Find where the given text appears and provide that cell's center as [x, y] coordinate. 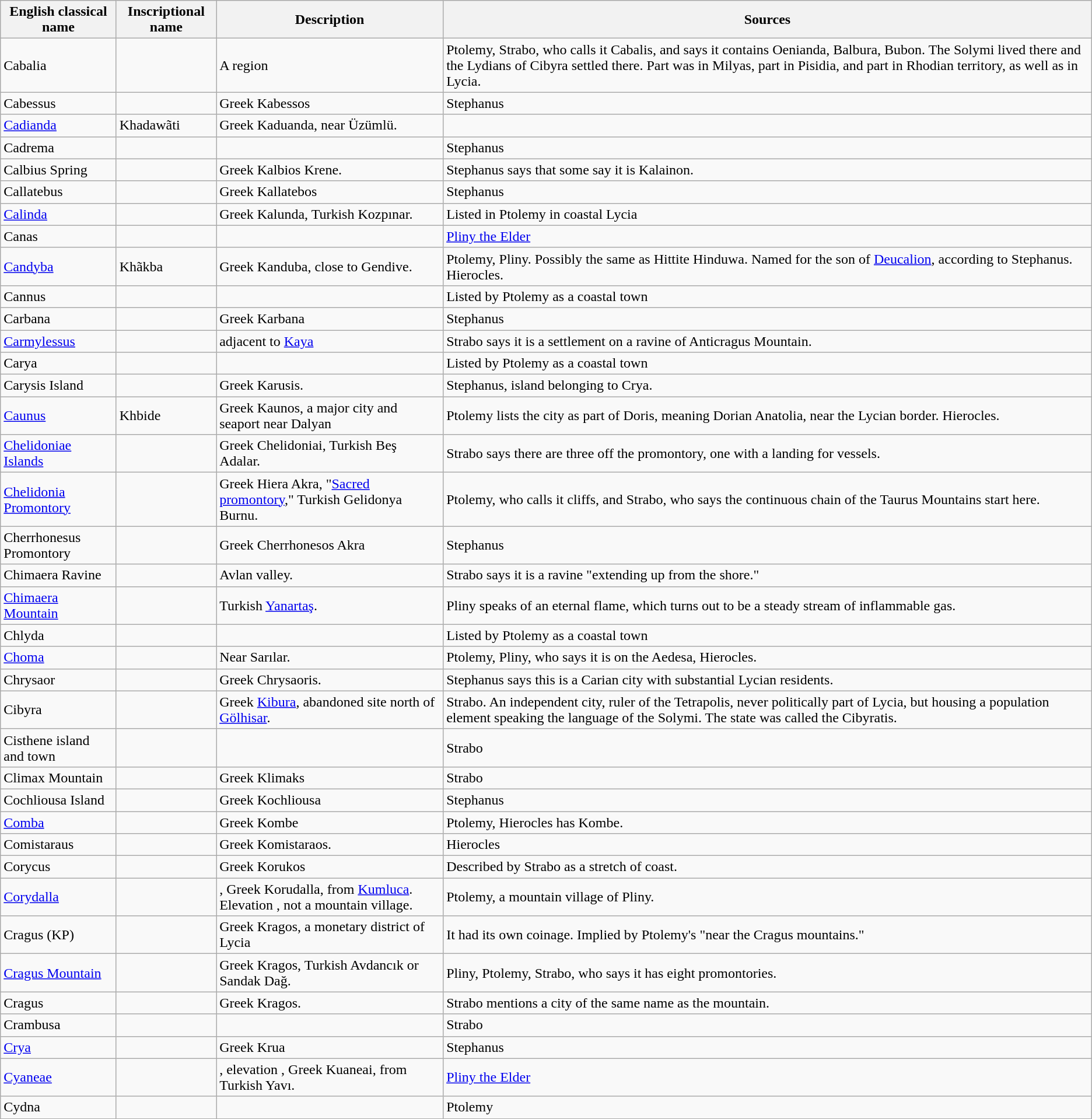
Ptolemy [768, 1107]
Stephanus, island belonging to Crya. [768, 386]
Cragus Mountain [58, 973]
Crambusa [58, 1025]
Greek Kalunda, Turkish Kozpınar. [330, 214]
Choma [58, 658]
Turkish Yanartaş. [330, 606]
English classical name [58, 20]
Pliny, Ptolemy, Strabo, who says it has eight promontories. [768, 973]
Greek Komistaraos. [330, 845]
Carya [58, 363]
Greek Karbana [330, 319]
Ptolemy, who calls it cliffs, and Strabo, who says the continuous chain of the Taurus Mountains start here. [768, 499]
Greek Cherrhonesos Akra [330, 545]
Greek Chrysaoris. [330, 680]
Cydna [58, 1107]
Carmylessus [58, 341]
Carysis Island [58, 386]
Strabo says there are three off the promontory, one with a landing for vessels. [768, 454]
Cadianda [58, 125]
Sources [768, 20]
Caunus [58, 415]
Greek Hiera Akra, "Sacred promontory," Turkish Gelidonya Burnu. [330, 499]
Described by Strabo as a stretch of coast. [768, 867]
Corydalla [58, 897]
, elevation , Greek Kuaneai, from Turkish Yavı. [330, 1077]
Greek Chelidoniai, Turkish Beş Adalar. [330, 454]
Cragus (KP) [58, 935]
adjacent to Kaya [330, 341]
Greek Kalbios Krene. [330, 170]
Greek Korukos [330, 867]
Corycus [58, 867]
Cabessus [58, 103]
Khãkba [166, 266]
Strabo says it is a ravine "extending up from the shore." [768, 575]
Strabo mentions a city of the same name as the mountain. [768, 1003]
Greek Kanduba, close to Gendive. [330, 266]
Cannus [58, 296]
Cochliousa Island [58, 800]
Near Sarılar. [330, 658]
Greek Kaduanda, near Üzümlü. [330, 125]
Greek Kragos, Turkish Avdancık or Sandak Dağ. [330, 973]
Hierocles [768, 845]
Greek Kombe [330, 822]
Cibyra [58, 709]
Chlyda [58, 635]
Chimaera Mountain [58, 606]
Candyba [58, 266]
Cisthene island and town [58, 748]
Greek Kaunos, a major city and seaport near Dalyan [330, 415]
Inscriptional name [166, 20]
Crya [58, 1047]
Ptolemy, Pliny. Possibly the same as Hittite Hinduwa. Named for the son of Deucalion, according to Stephanus. Hierocles. [768, 266]
Chrysaor [58, 680]
Ptolemy, Hierocles has Kombe. [768, 822]
Avlan valley. [330, 575]
Canas [58, 236]
Ptolemy lists the city as part of Doris, meaning Dorian Anatolia, near the Lycian border. Hierocles. [768, 415]
Ptolemy, Pliny, who says it is on the Aedesa, Hierocles. [768, 658]
Khbide [166, 415]
Greek Kallatebos [330, 192]
A region [330, 65]
Cyaneae [58, 1077]
Greek Krua [330, 1047]
Cabalia [58, 65]
Cadrema [58, 148]
Calbius Spring [58, 170]
, Greek Korudalla, from Kumluca. Elevation , not a mountain village. [330, 897]
Callatebus [58, 192]
Greek Kragos, a monetary district of Lycia [330, 935]
Pliny speaks of an eternal flame, which turns out to be a steady stream of inflammable gas. [768, 606]
Chelidoniae Islands [58, 454]
Stephanus says this is a Carian city with substantial Lycian residents. [768, 680]
It had its own coinage. Implied by Ptolemy's "near the Cragus mountains." [768, 935]
Greek Kochliousa [330, 800]
Carbana [58, 319]
Calinda [58, 214]
Description [330, 20]
Comba [58, 822]
Greek Kibura, abandoned site north of Gölhisar. [330, 709]
Cragus [58, 1003]
Stephanus says that some say it is Kalainon. [768, 170]
Ptolemy, a mountain village of Pliny. [768, 897]
Strabo says it is a settlement on a ravine of Anticragus Mountain. [768, 341]
Chelidonia Promontory [58, 499]
Khadawãti [166, 125]
Listed in Ptolemy in coastal Lycia [768, 214]
Greek Karusis. [330, 386]
Greek Klimaks [330, 778]
Chimaera Ravine [58, 575]
Greek Kragos. [330, 1003]
Climax Mountain [58, 778]
Greek Kabessos [330, 103]
Cherrhonesus Promontory [58, 545]
Comistaraus [58, 845]
